Determine the [x, y] coordinate at the center of the cell enclosing the given text.  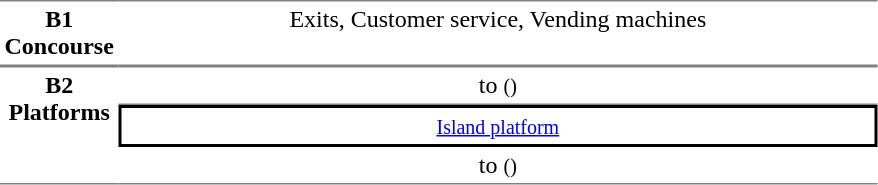
B2Platforms [59, 125]
Exits, Customer service, Vending machines [498, 33]
Island platform [498, 126]
B1Concourse [59, 33]
